For the text-containing cell, return its midpoint in (X, Y) coordinate format. 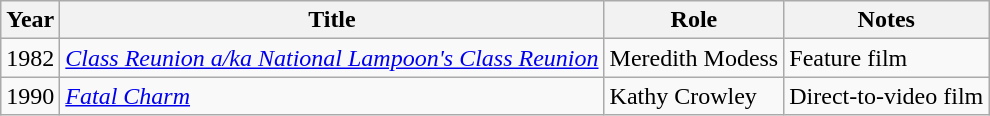
1990 (30, 96)
Meredith Modess (694, 58)
Notes (886, 20)
Year (30, 20)
1982 (30, 58)
Fatal Charm (332, 96)
Feature film (886, 58)
Direct-to-video film (886, 96)
Class Reunion a/ka National Lampoon's Class Reunion (332, 58)
Kathy Crowley (694, 96)
Role (694, 20)
Title (332, 20)
